Search for the cell housing the specified text and yield its (X, Y) center coordinate. 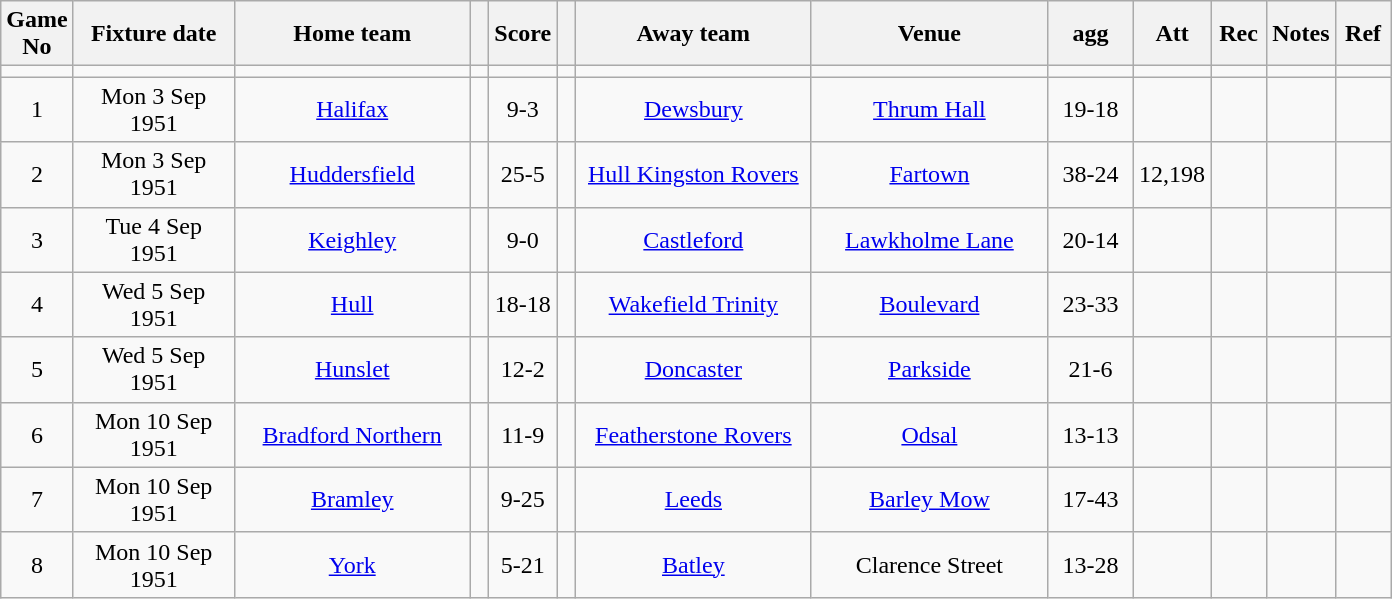
Parkside (929, 370)
Lawkholme Lane (929, 240)
5-21 (523, 564)
12,198 (1172, 174)
19-18 (1090, 110)
Dewsbury (693, 110)
11-9 (523, 434)
25-5 (523, 174)
9-3 (523, 110)
23-33 (1090, 304)
1 (37, 110)
Doncaster (693, 370)
Away team (693, 34)
17-43 (1090, 500)
Hull Kingston Rovers (693, 174)
7 (37, 500)
Hunslet (352, 370)
Clarence Street (929, 564)
12-2 (523, 370)
Game No (37, 34)
13-28 (1090, 564)
Huddersfield (352, 174)
Barley Mow (929, 500)
Keighley (352, 240)
Notes (1301, 34)
Batley (693, 564)
3 (37, 240)
Wakefield Trinity (693, 304)
6 (37, 434)
18-18 (523, 304)
York (352, 564)
5 (37, 370)
Bradford Northern (352, 434)
Castleford (693, 240)
Score (523, 34)
9-0 (523, 240)
Tue 4 Sep 1951 (154, 240)
Fartown (929, 174)
Venue (929, 34)
8 (37, 564)
agg (1090, 34)
Leeds (693, 500)
Ref (1363, 34)
Bramley (352, 500)
13-13 (1090, 434)
Halifax (352, 110)
Odsal (929, 434)
Boulevard (929, 304)
Att (1172, 34)
20-14 (1090, 240)
Thrum Hall (929, 110)
Fixture date (154, 34)
Featherstone Rovers (693, 434)
21-6 (1090, 370)
9-25 (523, 500)
Hull (352, 304)
2 (37, 174)
Home team (352, 34)
4 (37, 304)
Rec (1239, 34)
38-24 (1090, 174)
